Extract the (x, y) coordinate from the center of the cell holding the provided text.  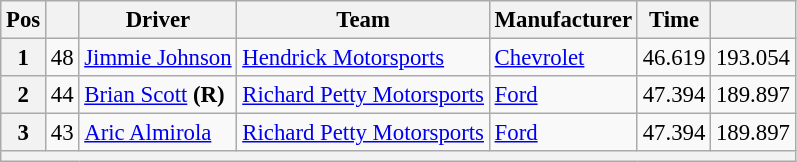
43 (62, 133)
48 (62, 58)
2 (24, 95)
3 (24, 133)
44 (62, 95)
Hendrick Motorsports (363, 58)
1 (24, 58)
Jimmie Johnson (158, 58)
Pos (24, 20)
Chevrolet (563, 58)
Driver (158, 20)
Time (674, 20)
193.054 (754, 58)
Brian Scott (R) (158, 95)
Manufacturer (563, 20)
Team (363, 20)
46.619 (674, 58)
Aric Almirola (158, 133)
